Find where the given text appears and provide that cell's center as (X, Y) coordinate. 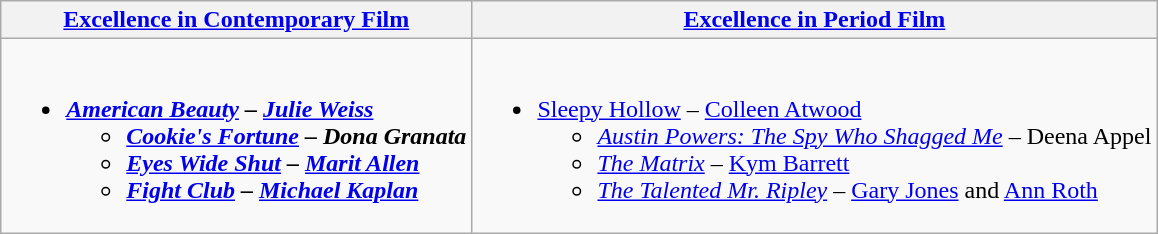
Excellence in Period Film (814, 20)
American Beauty – Julie WeissCookie's Fortune – Dona GranataEyes Wide Shut – Marit AllenFight Club – Michael Kaplan (236, 136)
Excellence in Contemporary Film (236, 20)
